Extract the (X, Y) coordinate from the center of the cell holding the provided text.  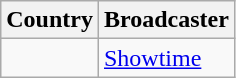
Country (50, 20)
Broadcaster (166, 20)
Showtime (166, 58)
